Search for the cell housing the specified text and yield its [x, y] center coordinate. 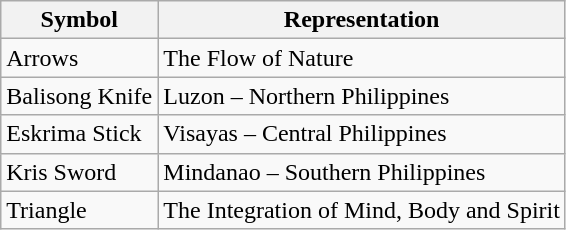
Triangle [80, 210]
Mindanao – Southern Philippines [362, 172]
Representation [362, 20]
Visayas – Central Philippines [362, 134]
The Integration of Mind, Body and Spirit [362, 210]
Luzon – Northern Philippines [362, 96]
Balisong Knife [80, 96]
Kris Sword [80, 172]
Eskrima Stick [80, 134]
The Flow of Nature [362, 58]
Symbol [80, 20]
Arrows [80, 58]
